Return the (X, Y) coordinate for the center point of the cell that contains the specified text.  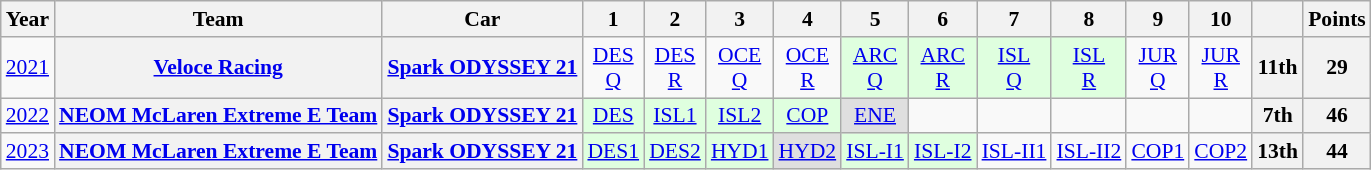
1 (613, 19)
13th (1278, 152)
2023 (28, 152)
ISL-I1 (875, 152)
2 (675, 19)
ISLR (1088, 68)
ENE (875, 116)
9 (1158, 19)
Veloce Racing (218, 68)
COP1 (1158, 152)
ISL-I2 (943, 152)
ARCR (943, 68)
DESQ (613, 68)
8 (1088, 19)
ARCQ (875, 68)
7 (1014, 19)
DES (613, 116)
Points (1337, 19)
2022 (28, 116)
Car (482, 19)
DES1 (613, 152)
ISL-II2 (1088, 152)
OCEQ (740, 68)
ISLQ (1014, 68)
HYD1 (740, 152)
Team (218, 19)
Year (28, 19)
DESR (675, 68)
ISL2 (740, 116)
10 (1220, 19)
2021 (28, 68)
44 (1337, 152)
ISL1 (675, 116)
JURQ (1158, 68)
46 (1337, 116)
3 (740, 19)
DES2 (675, 152)
HYD2 (808, 152)
OCER (808, 68)
11th (1278, 68)
COP2 (1220, 152)
29 (1337, 68)
6 (943, 19)
ISL-II1 (1014, 152)
COP (808, 116)
5 (875, 19)
7th (1278, 116)
4 (808, 19)
JURR (1220, 68)
